Return (X, Y) of the center of cell containing provided text 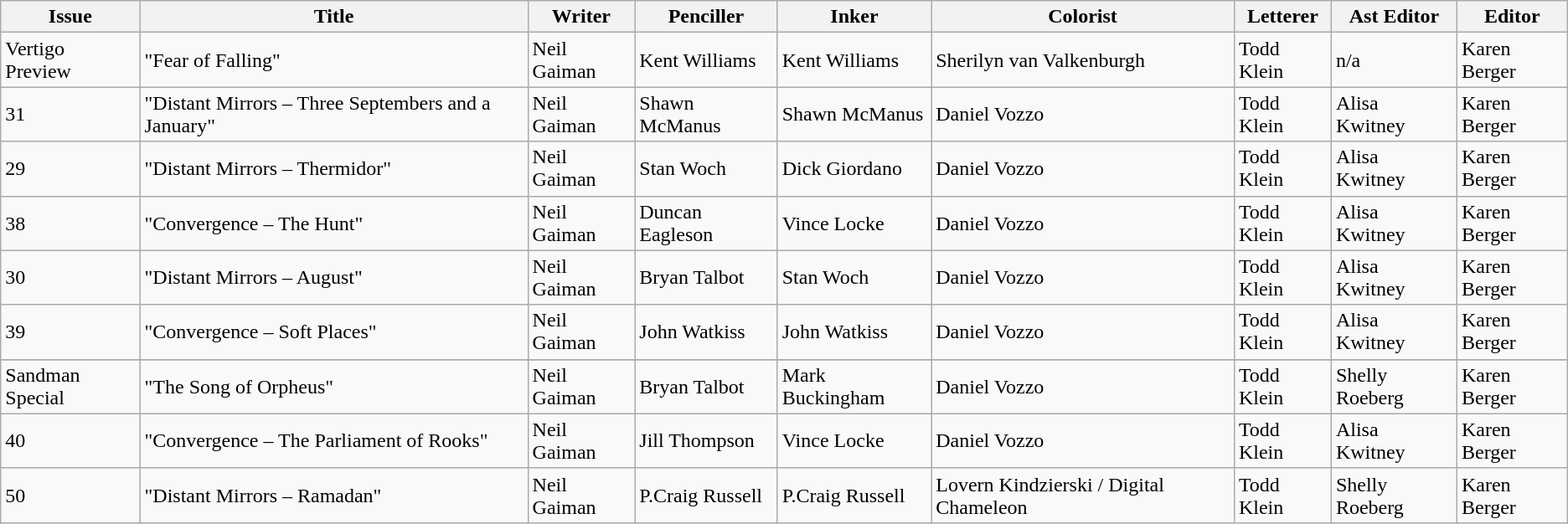
40 (70, 440)
Editor (1512, 17)
Sherilyn van Valkenburgh (1083, 60)
29 (70, 169)
Mark Buckingham (854, 387)
Issue (70, 17)
"Distant Mirrors – August" (333, 278)
Duncan Eagleson (706, 223)
Sandman Special (70, 387)
Lovern Kindzierski / Digital Chameleon (1083, 496)
Ast Editor (1394, 17)
31 (70, 114)
"Convergence – The Parliament of Rooks" (333, 440)
"The Song of Orpheus" (333, 387)
Dick Giordano (854, 169)
38 (70, 223)
Letterer (1282, 17)
n/a (1394, 60)
50 (70, 496)
Title (333, 17)
Penciller (706, 17)
"Convergence – Soft Places" (333, 331)
39 (70, 331)
"Convergence – The Hunt" (333, 223)
Colorist (1083, 17)
Jill Thompson (706, 440)
"Distant Mirrors – Thermidor" (333, 169)
Vertigo Preview (70, 60)
"Distant Mirrors – Three Septembers and a January" (333, 114)
"Fear of Falling" (333, 60)
Writer (581, 17)
"Distant Mirrors – Ramadan" (333, 496)
Inker (854, 17)
30 (70, 278)
